Return the (x, y) coordinate for the center point of the cell that contains the specified text.  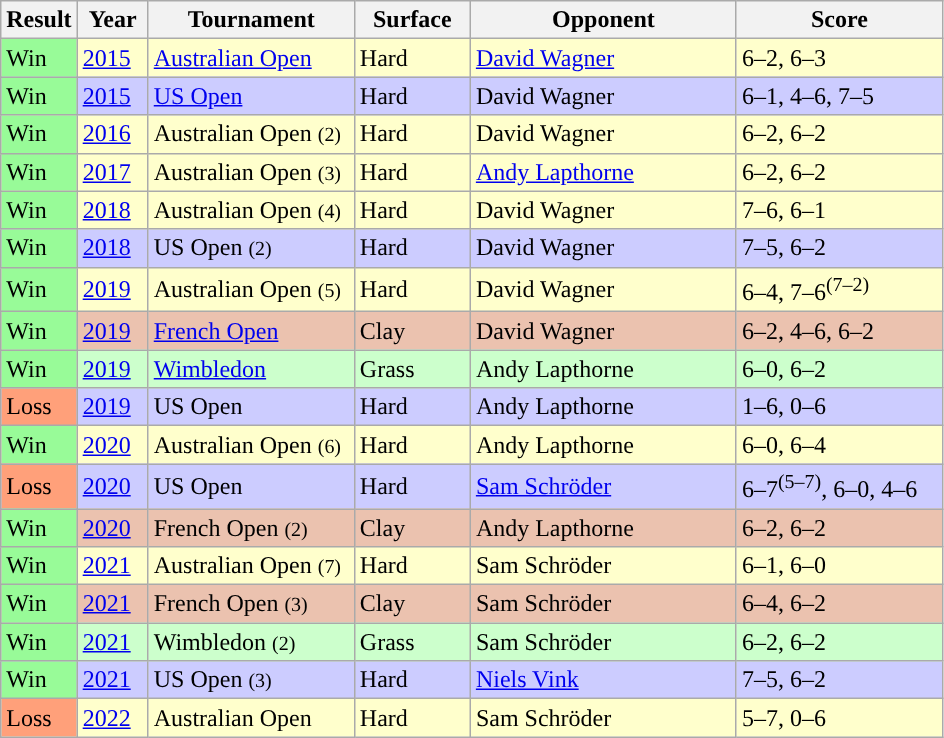
Australian Open (7) (251, 566)
Wimbledon (251, 369)
6–7(5–7), 6–0, 4–6 (839, 486)
Australian Open (6) (251, 445)
2022 (112, 718)
Tournament (251, 20)
6–4, 7–6(7–2) (839, 290)
French Open (3) (251, 604)
Score (839, 20)
2017 (112, 172)
Australian Open (2) (251, 134)
Surface (412, 20)
US Open (2) (251, 248)
6–2, 6–3 (839, 58)
French Open (2) (251, 528)
5–7, 0–6 (839, 718)
Result (39, 20)
Opponent (603, 20)
6–0, 6–4 (839, 445)
Australian Open (3) (251, 172)
7–6, 6–1 (839, 210)
French Open (251, 331)
US Open (3) (251, 680)
Niels Vink (603, 680)
1–6, 0–6 (839, 407)
Wimbledon (2) (251, 642)
2016 (112, 134)
Australian Open (5) (251, 290)
6–1, 4–6, 7–5 (839, 96)
6–0, 6–2 (839, 369)
Australian Open (4) (251, 210)
6–1, 6–0 (839, 566)
6–2, 4–6, 6–2 (839, 331)
Year (112, 20)
6–4, 6–2 (839, 604)
